Provide the (X, Y) coordinate of the cell's center where the given text is located.  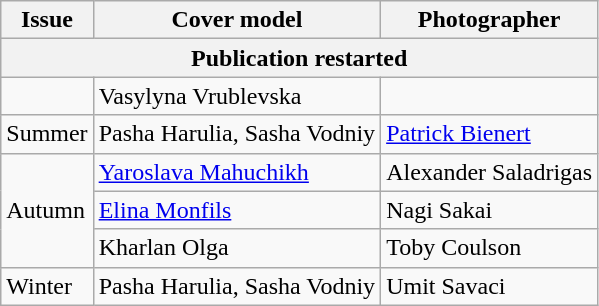
Cover model (236, 20)
Yaroslava Mahuchikh (236, 172)
Kharlan Olga (236, 248)
Publication restarted (300, 58)
Vasylyna Vrublevska (236, 96)
Patrick Bienert (490, 134)
Winter (47, 286)
Toby Coulson (490, 248)
Umit Savaci (490, 286)
Issue (47, 20)
Nagi Sakai (490, 210)
Elina Monfils (236, 210)
Alexander Saladrigas (490, 172)
Photographer (490, 20)
Summer (47, 134)
Autumn (47, 210)
